Determine the [X, Y] coordinate at the center of the cell enclosing the given text.  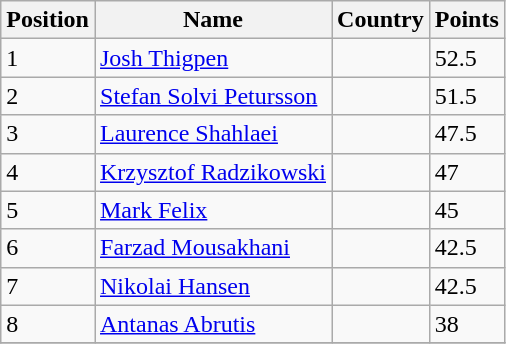
Josh Thigpen [212, 58]
51.5 [466, 96]
Nikolai Hansen [212, 286]
6 [48, 248]
2 [48, 96]
Krzysztof Radzikowski [212, 172]
Name [212, 20]
Mark Felix [212, 210]
1 [48, 58]
Country [381, 20]
Laurence Shahlaei [212, 134]
3 [48, 134]
Points [466, 20]
Position [48, 20]
47.5 [466, 134]
7 [48, 286]
52.5 [466, 58]
45 [466, 210]
Antanas Abrutis [212, 324]
47 [466, 172]
Stefan Solvi Petursson [212, 96]
Farzad Mousakhani [212, 248]
4 [48, 172]
38 [466, 324]
5 [48, 210]
8 [48, 324]
